Detect which cell encompasses the target text, then output its [X, Y] center coordinate. 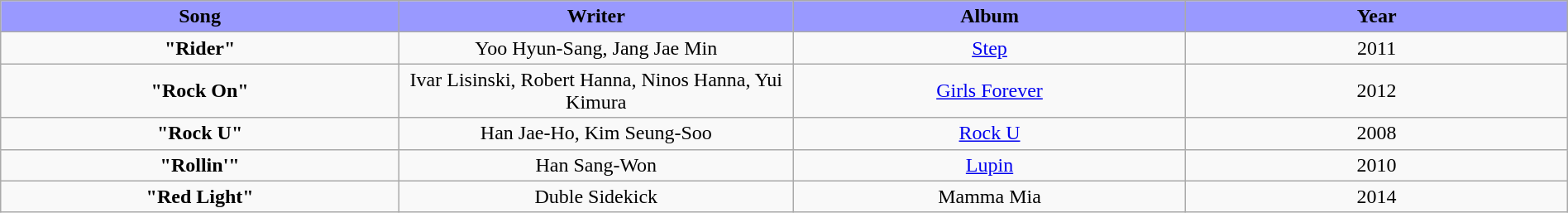
2008 [1376, 133]
"Rock On" [200, 91]
Han Sang-Won [595, 165]
Lupin [989, 165]
2010 [1376, 165]
Step [989, 48]
2012 [1376, 91]
2014 [1376, 196]
Girls Forever [989, 91]
Year [1376, 17]
"Rider" [200, 48]
Writer [595, 17]
Album [989, 17]
"Rollin'" [200, 165]
Han Jae-Ho, Kim Seung-Soo [595, 133]
Song [200, 17]
Yoo Hyun-Sang, Jang Jae Min [595, 48]
Rock U [989, 133]
Duble Sidekick [595, 196]
Mamma Mia [989, 196]
Ivar Lisinski, Robert Hanna, Ninos Hanna, Yui Kimura [595, 91]
"Rock U" [200, 133]
2011 [1376, 48]
"Red Light" [200, 196]
